Return [X, Y] of the center of cell containing provided text 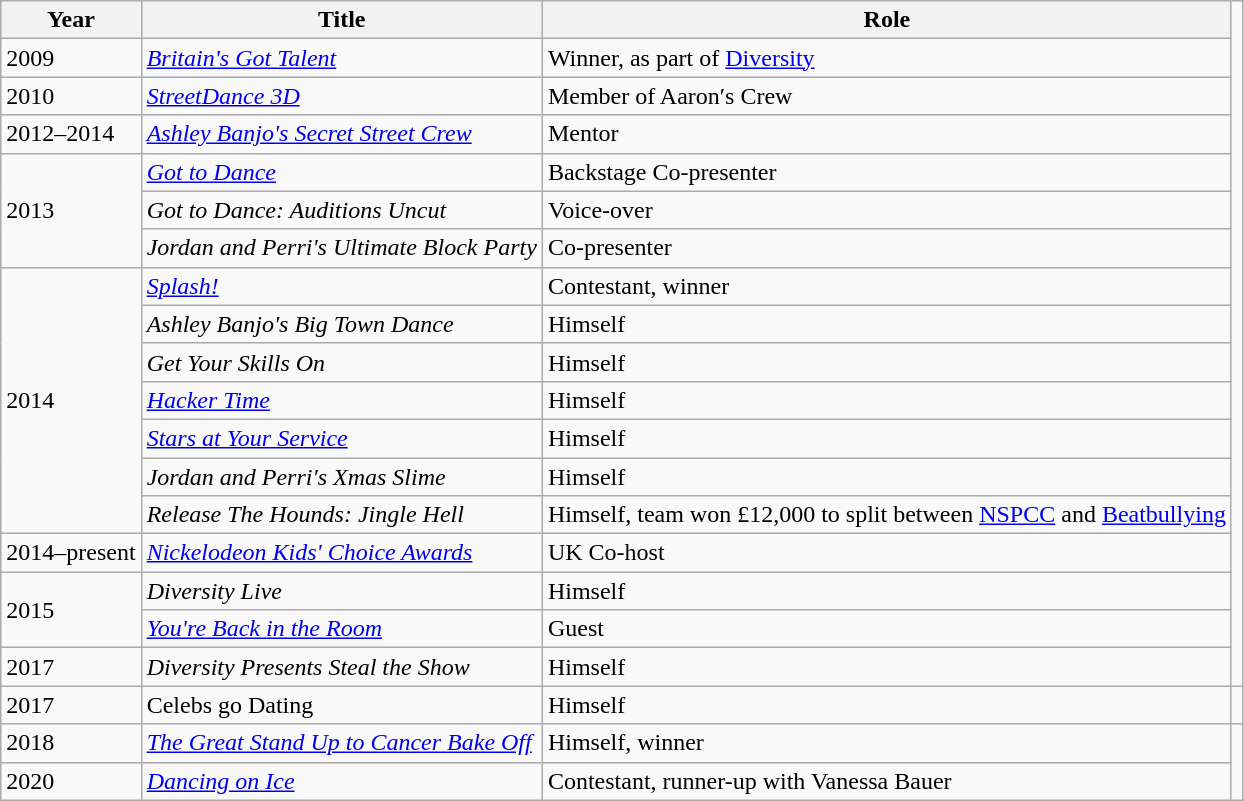
Contestant, runner-up with Vanessa Bauer [886, 781]
Jordan and Perri′s Xmas Slime [342, 477]
Contestant, winner [886, 286]
2010 [71, 96]
Jordan and Perri's Ultimate Block Party [342, 248]
Voice-over [886, 210]
The Great Stand Up to Cancer Bake Off [342, 743]
Guest [886, 629]
Diversity Presents Steal the Show [342, 667]
2015 [71, 610]
2020 [71, 781]
Stars at Your Service [342, 438]
Splash! [342, 286]
Himself, team won £12,000 to split between NSPCC and Beatbullying [886, 515]
Got to Dance [342, 172]
2013 [71, 210]
Celebs go Dating [342, 705]
Winner, as part of Diversity [886, 58]
Get Your Skills On [342, 362]
Year [71, 20]
Got to Dance: Auditions Uncut [342, 210]
Britain's Got Talent [342, 58]
Co-presenter [886, 248]
2012–2014 [71, 134]
Himself, winner [886, 743]
Ashley Banjo's Big Town Dance [342, 324]
UK Co-host [886, 553]
Backstage Co-presenter [886, 172]
2018 [71, 743]
You're Back in the Room [342, 629]
Mentor [886, 134]
Member of Aaron′s Crew [886, 96]
Role [886, 20]
2014 [71, 400]
2014–present [71, 553]
Dancing on Ice [342, 781]
Ashley Banjo's Secret Street Crew [342, 134]
Hacker Time [342, 400]
Release The Hounds: Jingle Hell [342, 515]
StreetDance 3D [342, 96]
Diversity Live [342, 591]
Nickelodeon Kids' Choice Awards [342, 553]
2009 [71, 58]
Title [342, 20]
